Extract the [x, y] coordinate from the center of the cell holding the provided text.  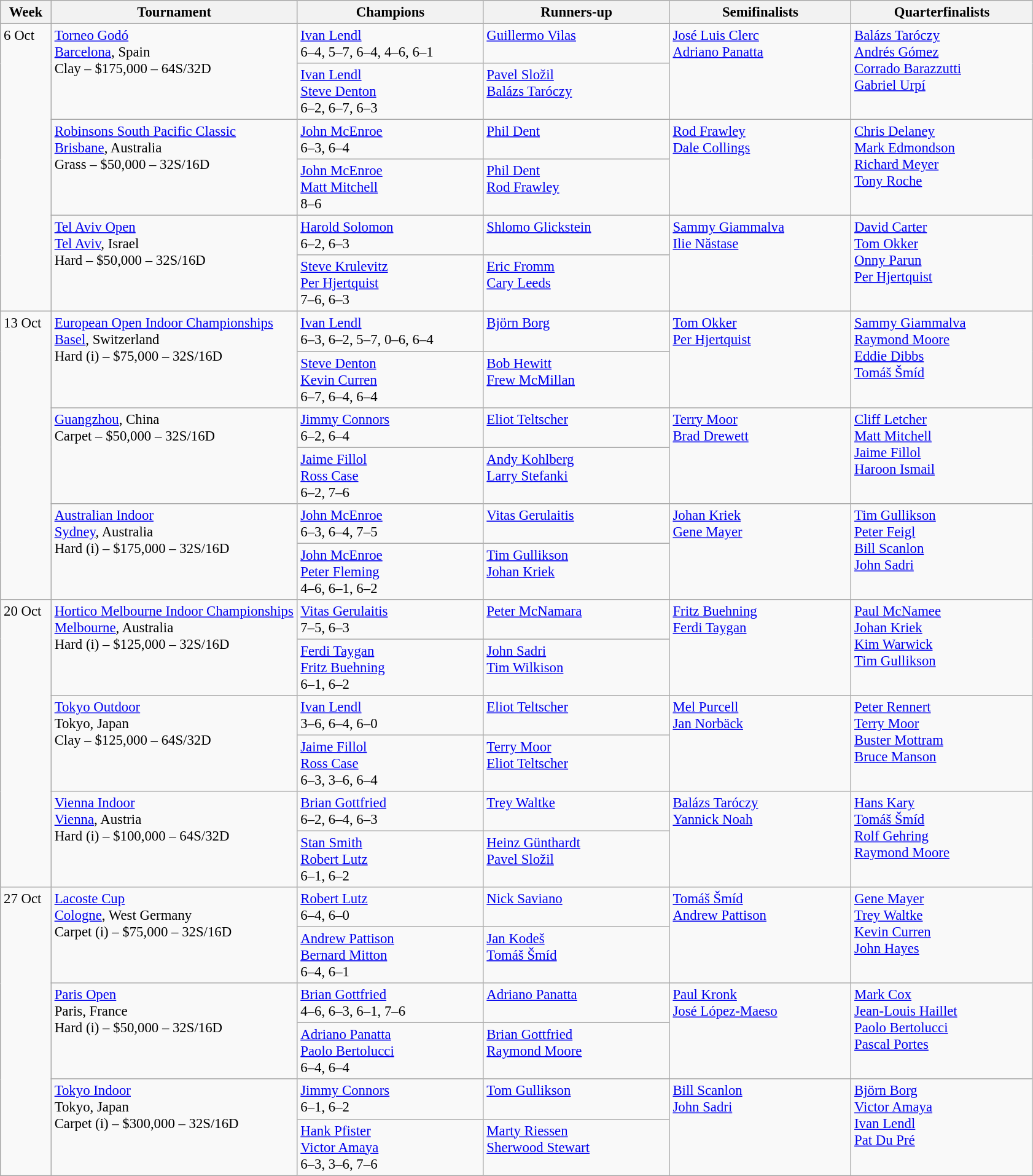
Jan Kodeš Tomáš Šmíd [576, 955]
Tim Gullikson Peter Feigl Bill Scanlon John Sadri [942, 551]
Ivan Lendl 3–6, 6–4, 6–0 [391, 715]
Vienna Indoor Vienna, Austria Hard (i) – $100,000 – 64S/32D [174, 839]
Heinz Günthardt Pavel Složil [576, 860]
Bill Scanlon John Sadri [760, 1127]
Ivan Lendl 6–4, 5–7, 6–4, 4–6, 6–1 [391, 44]
Marty Riessen Sherwood Stewart [576, 1147]
Björn Borg [576, 332]
Steve Denton Kevin Curren 6–7, 6–4, 6–4 [391, 380]
Fritz Buehning Ferdi Taygan [760, 648]
Hortico Melbourne Indoor Championships Melbourne, Australia Hard (i) – $125,000 – 32S/16D [174, 648]
Shlomo Glickstein [576, 236]
Mark Cox Jean-Louis Haillet Paolo Bertolucci Pascal Portes [942, 1031]
John McEnroe Matt Mitchell 8–6 [391, 187]
20 Oct [26, 743]
Adriano Panatta Paolo Bertolucci 6–4, 6–4 [391, 1051]
Steve Krulevitz Per Hjertquist 7–6, 6–3 [391, 284]
Brian Gottfried 4–6, 6–3, 6–1, 7–6 [391, 1003]
Trey Waltke [576, 811]
Runners-up [576, 12]
John McEnroe 6–3, 6–4, 7–5 [391, 523]
Brian Gottfried Raymond Moore [576, 1051]
Week [26, 12]
13 Oct [26, 456]
Björn Borg Victor Amaya Ivan Lendl Pat Du Pré [942, 1127]
Jaime Fillol Ross Case 6–2, 7–6 [391, 476]
Australian Indoor Sydney, Australia Hard (i) – $175,000 – 32S/16D [174, 551]
Tokyo Indoor Tokyo, Japan Carpet (i) – $300,000 – 32S/16D [174, 1127]
Ivan Lendl Steve Denton 6–2, 6–7, 6–3 [391, 92]
Tokyo Outdoor Tokyo, Japan Clay – $125,000 – 64S/32D [174, 743]
Paris Open Paris, France Hard (i) – $50,000 – 32S/16D [174, 1031]
Paul Kronk José López-Maeso [760, 1031]
Vitas Gerulaitis [576, 523]
Hank Pfister Victor Amaya 6–3, 3–6, 7–6 [391, 1147]
Peter McNamara [576, 619]
Eric Fromm Cary Leeds [576, 284]
Johan Kriek Gene Mayer [760, 551]
Ferdi Taygan Fritz Buehning 6–1, 6–2 [391, 667]
Tournament [174, 12]
Paul McNamee Johan Kriek Kim Warwick Tim Gullikson [942, 648]
Tomáš Šmíd Andrew Pattison [760, 935]
Robinsons South Pacific Classic Brisbane, Australia Grass – $50,000 – 32S/16D [174, 168]
European Open Indoor Championships Basel, Switzerland Hard (i) – $75,000 – 32S/16D [174, 359]
Pavel Složil Balázs Taróczy [576, 92]
Tom Gullikson [576, 1100]
Jaime Fillol Ross Case 6–3, 3–6, 6–4 [391, 763]
Hans Kary Tomáš Šmíd Rolf Gehring Raymond Moore [942, 839]
Semifinalists [760, 12]
John McEnroe Peter Fleming 4–6, 6–1, 6–2 [391, 571]
Lacoste Cup Cologne, West Germany Carpet (i) – $75,000 – 32S/16D [174, 935]
Rod Frawley Dale Collings [760, 168]
Chris Delaney Mark Edmondson Richard Meyer Tony Roche [942, 168]
Phil Dent [576, 140]
6 Oct [26, 168]
Robert Lutz 6–4, 6–0 [391, 907]
Harold Solomon 6–2, 6–3 [391, 236]
Tel Aviv Open Tel Aviv, Israel Hard – $50,000 – 32S/16D [174, 264]
Torneo Godó Barcelona, Spain Clay – $175,000 – 64S/32D [174, 72]
Jimmy Connors 6–2, 6–4 [391, 428]
Balázs Taróczy Yannick Noah [760, 839]
Guangzhou, China Carpet – $50,000 – 32S/16D [174, 455]
Mel Purcell Jan Norbäck [760, 743]
Quarterfinalists [942, 12]
Stan Smith Robert Lutz 6–1, 6–2 [391, 860]
Sammy Giammalva Ilie Năstase [760, 264]
Phil Dent Rod Frawley [576, 187]
Champions [391, 12]
Terry Moor Eliot Teltscher [576, 763]
Bob Hewitt Frew McMillan [576, 380]
Terry Moor Brad Drewett [760, 455]
José Luis Clerc Adriano Panatta [760, 72]
Sammy Giammalva Raymond Moore Eddie Dibbs Tomáš Šmíd [942, 359]
Nick Saviano [576, 907]
Guillermo Vilas [576, 44]
Gene Mayer Trey Waltke Kevin Curren John Hayes [942, 935]
Balázs Taróczy Andrés Gómez Corrado Barazzutti Gabriel Urpí [942, 72]
Andy Kohlberg Larry Stefanki [576, 476]
John McEnroe 6–3, 6–4 [391, 140]
Tim Gullikson Johan Kriek [576, 571]
Jimmy Connors 6–1, 6–2 [391, 1100]
Peter Rennert Terry Moor Buster Mottram Bruce Manson [942, 743]
Andrew Pattison Bernard Mitton 6–4, 6–1 [391, 955]
Vitas Gerulaitis 7–5, 6–3 [391, 619]
Cliff Letcher Matt Mitchell Jaime Fillol Haroon Ismail [942, 455]
Ivan Lendl 6–3, 6–2, 5–7, 0–6, 6–4 [391, 332]
John Sadri Tim Wilkison [576, 667]
Brian Gottfried 6–2, 6–4, 6–3 [391, 811]
Adriano Panatta [576, 1003]
Tom Okker Per Hjertquist [760, 359]
27 Oct [26, 1031]
David Carter Tom Okker Onny Parun Per Hjertquist [942, 264]
